Detect which cell encompasses the target text, then output its (X, Y) center coordinate. 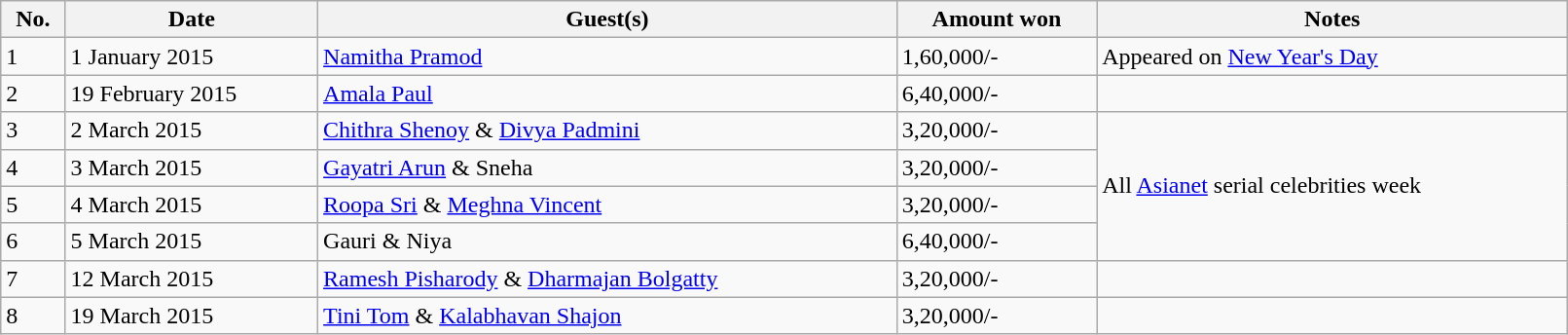
1 (33, 56)
Gauri & Niya (607, 242)
Amount won (997, 19)
2 March 2015 (192, 130)
12 March 2015 (192, 279)
Ramesh Pisharody & Dharmajan Bolgatty (607, 279)
Amala Paul (607, 93)
All Asianet serial celebrities week (1332, 186)
5 (33, 205)
2 (33, 93)
5 March 2015 (192, 242)
Gayatri Arun & Sneha (607, 167)
8 (33, 316)
3 (33, 130)
Guest(s) (607, 19)
1,60,000/- (997, 56)
Namitha Pramod (607, 56)
19 February 2015 (192, 93)
Notes (1332, 19)
Tini Tom & Kalabhavan Shajon (607, 316)
6 (33, 242)
7 (33, 279)
Date (192, 19)
4 March 2015 (192, 205)
Chithra Shenoy & Divya Padmini (607, 130)
1 January 2015 (192, 56)
No. (33, 19)
Appeared on New Year's Day (1332, 56)
3 March 2015 (192, 167)
19 March 2015 (192, 316)
Roopa Sri & Meghna Vincent (607, 205)
4 (33, 167)
